From the cell containing the given text, extract its center point as [x, y] coordinate. 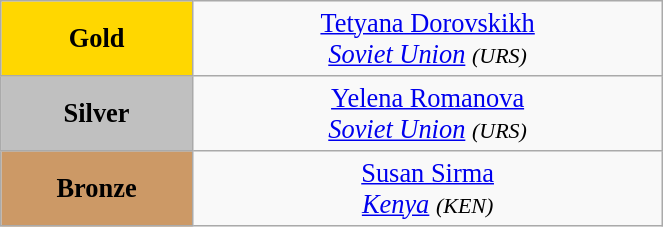
Susan SirmaKenya (KEN) [427, 188]
Tetyana DorovskikhSoviet Union (URS) [427, 38]
Gold [97, 38]
Yelena RomanovaSoviet Union (URS) [427, 112]
Bronze [97, 188]
Silver [97, 112]
